Output the (X, Y) coordinate of the center of the cell containing the given text.  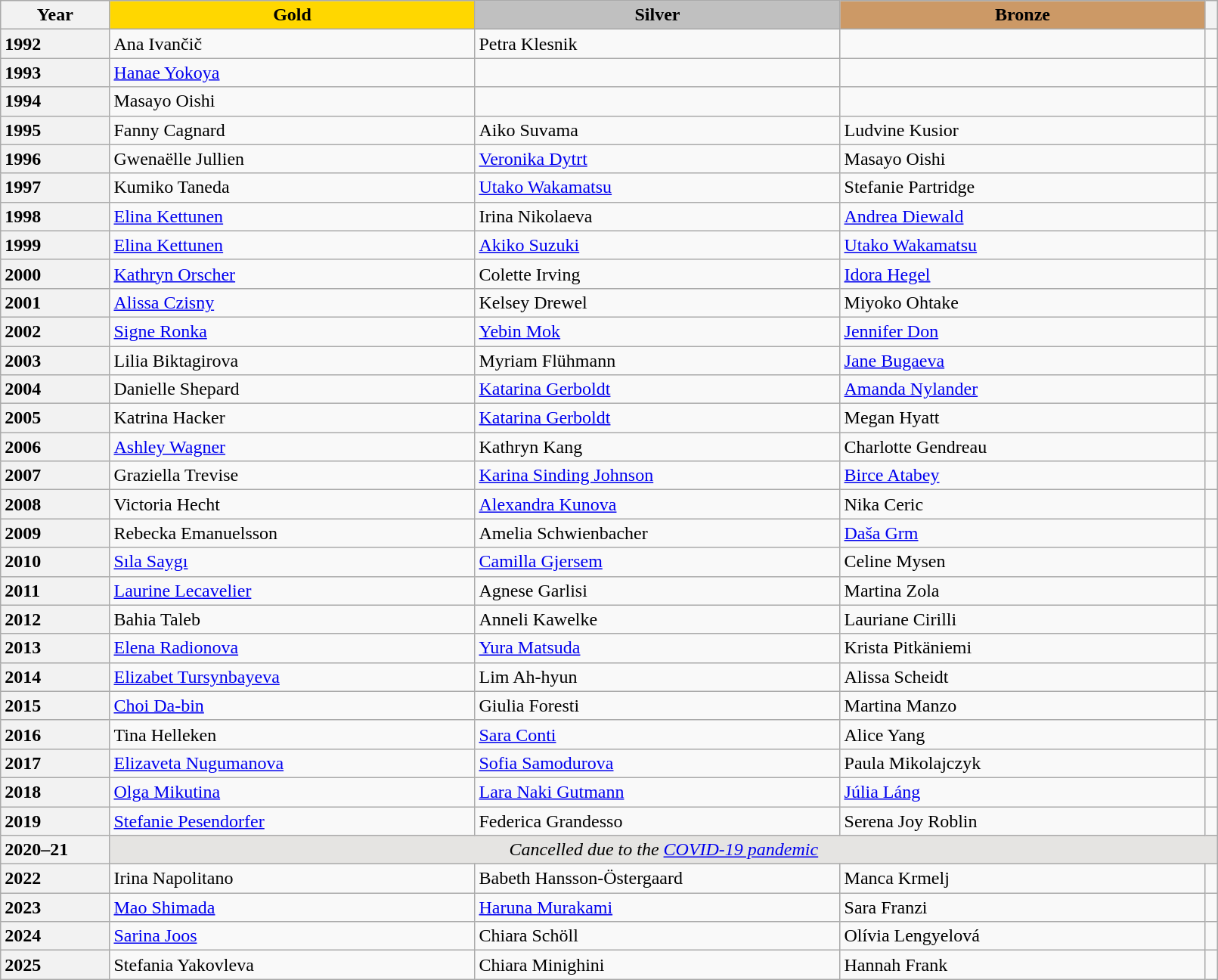
2023 (55, 907)
Amelia Schwienbacher (658, 533)
Manca Krmelj (1022, 879)
Lilia Biktagirova (292, 361)
2002 (55, 331)
Olga Mikutina (292, 792)
2011 (55, 591)
Agnese Garlisi (658, 591)
Jennifer Don (1022, 331)
Kumiko Taneda (292, 188)
Alissa Czisny (292, 302)
Elizaveta Nugumanova (292, 763)
Giulia Foresti (658, 706)
1993 (55, 73)
2009 (55, 533)
Ashley Wagner (292, 447)
2008 (55, 504)
Martina Zola (1022, 591)
Alissa Scheidt (1022, 677)
Mao Shimada (292, 907)
2024 (55, 936)
2012 (55, 619)
Birce Atabey (1022, 476)
Jane Bugaeva (1022, 361)
Veronika Dytrt (658, 159)
Rebecka Emanuelsson (292, 533)
Lim Ah-hyun (658, 677)
Graziella Trevise (292, 476)
2010 (55, 562)
Chiara Minighini (658, 965)
2014 (55, 677)
Alexandra Kunova (658, 504)
Idora Hegel (1022, 274)
Yebin Mok (658, 331)
2013 (55, 648)
Krista Pitkäniemi (1022, 648)
Katrina Hacker (292, 418)
Hanae Yokoya (292, 73)
Hannah Frank (1022, 965)
Elizabet Tursynbayeva (292, 677)
2015 (55, 706)
2022 (55, 879)
Kelsey Drewel (658, 302)
1992 (55, 44)
Fanny Cagnard (292, 130)
Stefanie Pesendorfer (292, 820)
2007 (55, 476)
Lauriane Cirilli (1022, 619)
Irina Nikolaeva (658, 216)
Kathryn Kang (658, 447)
2000 (55, 274)
Sofia Samodurova (658, 763)
Sıla Saygı (292, 562)
Daša Grm (1022, 533)
Alice Yang (1022, 734)
Gwenaëlle Jullien (292, 159)
2001 (55, 302)
Bronze (1022, 15)
Serena Joy Roblin (1022, 820)
Júlia Láng (1022, 792)
Ana Ivančič (292, 44)
Bahia Taleb (292, 619)
Stefania Yakovleva (292, 965)
2025 (55, 965)
Charlotte Gendreau (1022, 447)
2006 (55, 447)
2020–21 (55, 850)
Akiko Suzuki (658, 245)
Choi Da-bin (292, 706)
Lara Naki Gutmann (658, 792)
Andrea Diewald (1022, 216)
2017 (55, 763)
Year (55, 15)
1995 (55, 130)
Celine Mysen (1022, 562)
Victoria Hecht (292, 504)
Haruna Murakami (658, 907)
1996 (55, 159)
Martina Manzo (1022, 706)
2003 (55, 361)
1997 (55, 188)
Ludvine Kusior (1022, 130)
Megan Hyatt (1022, 418)
Olívia Lengyelová (1022, 936)
Anneli Kawelke (658, 619)
2004 (55, 389)
Tina Helleken (292, 734)
2005 (55, 418)
Sara Conti (658, 734)
Nika Ceric (1022, 504)
1999 (55, 245)
Karina Sinding Johnson (658, 476)
Camilla Gjersem (658, 562)
Colette Irving (658, 274)
Laurine Lecavelier (292, 591)
2016 (55, 734)
Gold (292, 15)
Kathryn Orscher (292, 274)
Chiara Schöll (658, 936)
2018 (55, 792)
Amanda Nylander (1022, 389)
Cancelled due to the COVID-19 pandemic (664, 850)
Petra Klesnik (658, 44)
1994 (55, 101)
Aiko Suvama (658, 130)
Babeth Hansson-Östergaard (658, 879)
Paula Mikolajczyk (1022, 763)
Danielle Shepard (292, 389)
Irina Napolitano (292, 879)
Silver (658, 15)
Miyoko Ohtake (1022, 302)
Myriam Flühmann (658, 361)
Federica Grandesso (658, 820)
Signe Ronka (292, 331)
Sara Franzi (1022, 907)
Sarina Joos (292, 936)
Elena Radionova (292, 648)
Stefanie Partridge (1022, 188)
1998 (55, 216)
Yura Matsuda (658, 648)
2019 (55, 820)
